Return the (x, y) coordinate for the center point of the cell that contains the specified text.  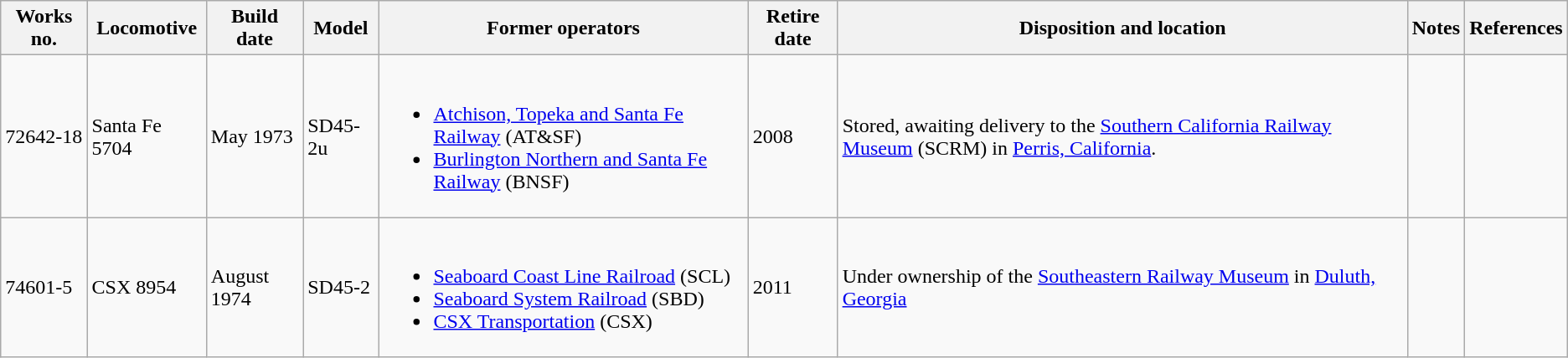
72642-18 (44, 136)
74601-5 (44, 288)
Locomotive (147, 28)
2008 (792, 136)
Santa Fe 5704 (147, 136)
Build date (255, 28)
Model (341, 28)
Notes (1436, 28)
Retire date (792, 28)
SD45-2u (341, 136)
References (1516, 28)
SD45-2 (341, 288)
CSX 8954 (147, 288)
May 1973 (255, 136)
Former operators (563, 28)
Seaboard Coast Line Railroad (SCL)Seaboard System Railroad (SBD)CSX Transportation (CSX) (563, 288)
Stored, awaiting delivery to the Southern California Railway Museum (SCRM) in Perris, California. (1122, 136)
August 1974 (255, 288)
Atchison, Topeka and Santa Fe Railway (AT&SF)Burlington Northern and Santa Fe Railway (BNSF) (563, 136)
Works no. (44, 28)
Under ownership of the Southeastern Railway Museum in Duluth, Georgia (1122, 288)
2011 (792, 288)
Disposition and location (1122, 28)
